Output the [X, Y] coordinate of the center of the cell containing the given text.  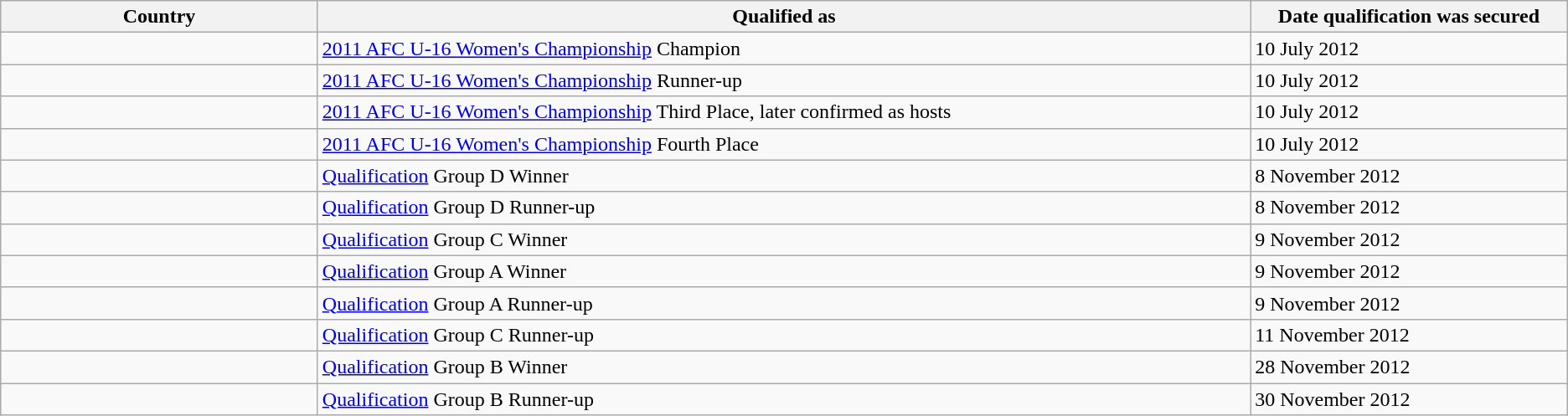
Date qualification was secured [1409, 17]
2011 AFC U-16 Women's Championship Fourth Place [784, 144]
Country [159, 17]
2011 AFC U-16 Women's Championship Champion [784, 49]
Qualification Group C Winner [784, 239]
Qualification Group D Runner-up [784, 208]
Qualification Group A Runner-up [784, 303]
Qualification Group C Runner-up [784, 335]
2011 AFC U-16 Women's Championship Third Place, later confirmed as hosts [784, 112]
Qualified as [784, 17]
30 November 2012 [1409, 399]
2011 AFC U-16 Women's Championship Runner-up [784, 80]
Qualification Group B Winner [784, 367]
Qualification Group B Runner-up [784, 399]
28 November 2012 [1409, 367]
11 November 2012 [1409, 335]
Qualification Group D Winner [784, 176]
Qualification Group A Winner [784, 271]
